Search for the cell housing the specified text and yield its (X, Y) center coordinate. 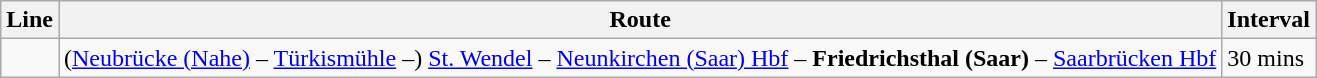
30 mins (1269, 58)
Route (640, 20)
(Neubrücke (Nahe) – Türkismühle –) St. Wendel – Neunkirchen (Saar) Hbf – Friedrichsthal (Saar) – Saarbrücken Hbf (640, 58)
Interval (1269, 20)
Line (30, 20)
